Provide the [X, Y] coordinate of the cell's center where the given text is located.  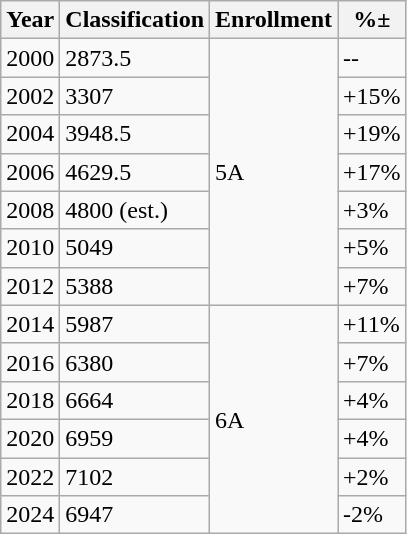
2008 [30, 210]
2002 [30, 96]
2022 [30, 477]
2004 [30, 134]
6959 [135, 438]
+17% [372, 172]
2024 [30, 515]
2016 [30, 362]
+15% [372, 96]
2006 [30, 172]
2012 [30, 286]
-2% [372, 515]
3307 [135, 96]
6380 [135, 362]
5049 [135, 248]
%± [372, 20]
5987 [135, 324]
5A [274, 172]
2010 [30, 248]
Enrollment [274, 20]
Year [30, 20]
+19% [372, 134]
+3% [372, 210]
+5% [372, 248]
2014 [30, 324]
2020 [30, 438]
-- [372, 58]
6664 [135, 400]
7102 [135, 477]
2000 [30, 58]
6A [274, 419]
2873.5 [135, 58]
3948.5 [135, 134]
Classification [135, 20]
6947 [135, 515]
2018 [30, 400]
4629.5 [135, 172]
+11% [372, 324]
4800 (est.) [135, 210]
5388 [135, 286]
+2% [372, 477]
